Extract the [X, Y] coordinate from the center of the cell holding the provided text.  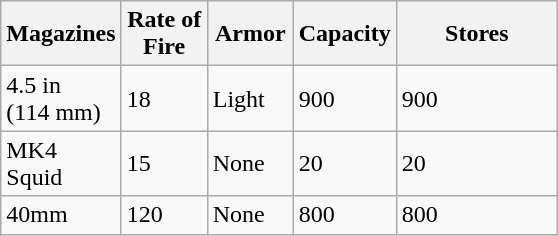
4.5 in (114 mm) [61, 98]
18 [164, 98]
Rate of Fire [164, 34]
Capacity [344, 34]
Armor [250, 34]
40mm [61, 215]
Light [250, 98]
120 [164, 215]
MK4 Squid [61, 164]
Stores [476, 34]
Magazines [61, 34]
15 [164, 164]
